Output the [X, Y] coordinate of the center of the cell containing the given text.  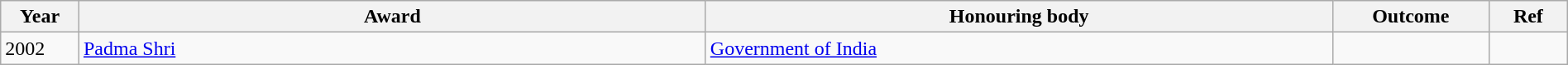
Ref [1528, 17]
Honouring body [1019, 17]
Padma Shri [392, 48]
2002 [40, 48]
Outcome [1411, 17]
Government of India [1019, 48]
Year [40, 17]
Award [392, 17]
